Find where the given text appears and provide that cell's center as [x, y] coordinate. 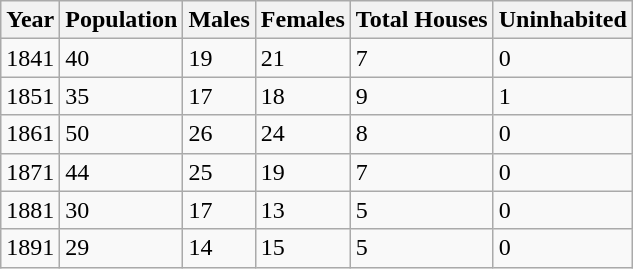
15 [302, 248]
1 [562, 96]
21 [302, 58]
Males [219, 20]
Uninhabited [562, 20]
26 [219, 134]
9 [422, 96]
29 [122, 248]
8 [422, 134]
1841 [30, 58]
13 [302, 210]
14 [219, 248]
1851 [30, 96]
25 [219, 172]
Population [122, 20]
30 [122, 210]
Total Houses [422, 20]
1871 [30, 172]
18 [302, 96]
24 [302, 134]
35 [122, 96]
44 [122, 172]
1891 [30, 248]
1881 [30, 210]
Females [302, 20]
1861 [30, 134]
40 [122, 58]
50 [122, 134]
Year [30, 20]
